Locate the cell with the specified text and output its (X, Y) center coordinate. 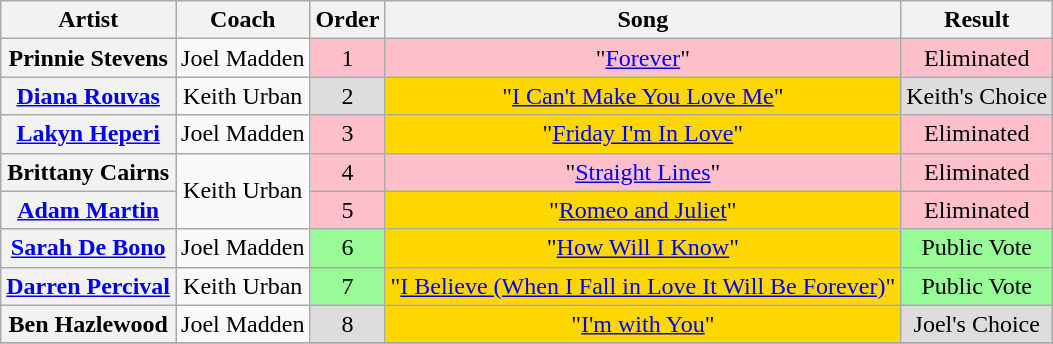
Artist (88, 20)
Brittany Cairns (88, 172)
Prinnie Stevens (88, 58)
7 (348, 286)
"Romeo and Juliet" (643, 210)
2 (348, 96)
5 (348, 210)
Darren Percival (88, 286)
6 (348, 248)
Keith's Choice (977, 96)
Coach (243, 20)
Adam Martin (88, 210)
"Friday I'm In Love" (643, 134)
Diana Rouvas (88, 96)
"How Will I Know" (643, 248)
Result (977, 20)
8 (348, 324)
"I Can't Make You Love Me" (643, 96)
Song (643, 20)
"I Believe (When I Fall in Love It Will Be Forever)" (643, 286)
4 (348, 172)
Sarah De Bono (88, 248)
"Forever" (643, 58)
1 (348, 58)
"I'm with You" (643, 324)
Ben Hazlewood (88, 324)
"Straight Lines" (643, 172)
Joel's Choice (977, 324)
Lakyn Heperi (88, 134)
3 (348, 134)
Order (348, 20)
